Output the (X, Y) coordinate of the center of the cell containing the given text.  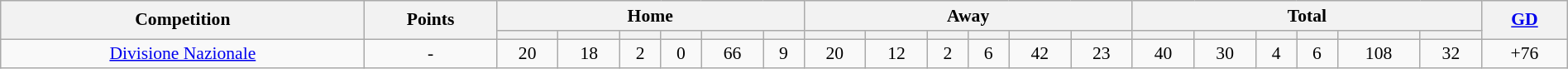
Home (650, 16)
108 (1379, 53)
12 (896, 53)
Away (968, 16)
Points (430, 20)
- (430, 53)
GD (1525, 20)
Competition (183, 20)
32 (1451, 53)
40 (1163, 53)
18 (589, 53)
4 (1275, 53)
0 (681, 53)
Divisione Nazionale (183, 53)
23 (1102, 53)
66 (733, 53)
9 (784, 53)
Total (1307, 16)
+76 (1525, 53)
42 (1040, 53)
30 (1226, 53)
